Return the (X, Y) coordinate for the center point of the cell that contains the specified text.  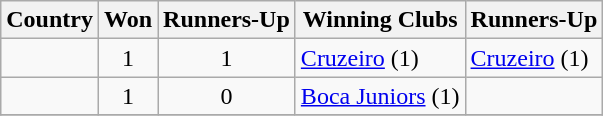
Won (128, 20)
0 (227, 96)
Boca Juniors (1) (380, 96)
Winning Clubs (380, 20)
Country (50, 20)
